Locate the cell with the specified text and output its [X, Y] center coordinate. 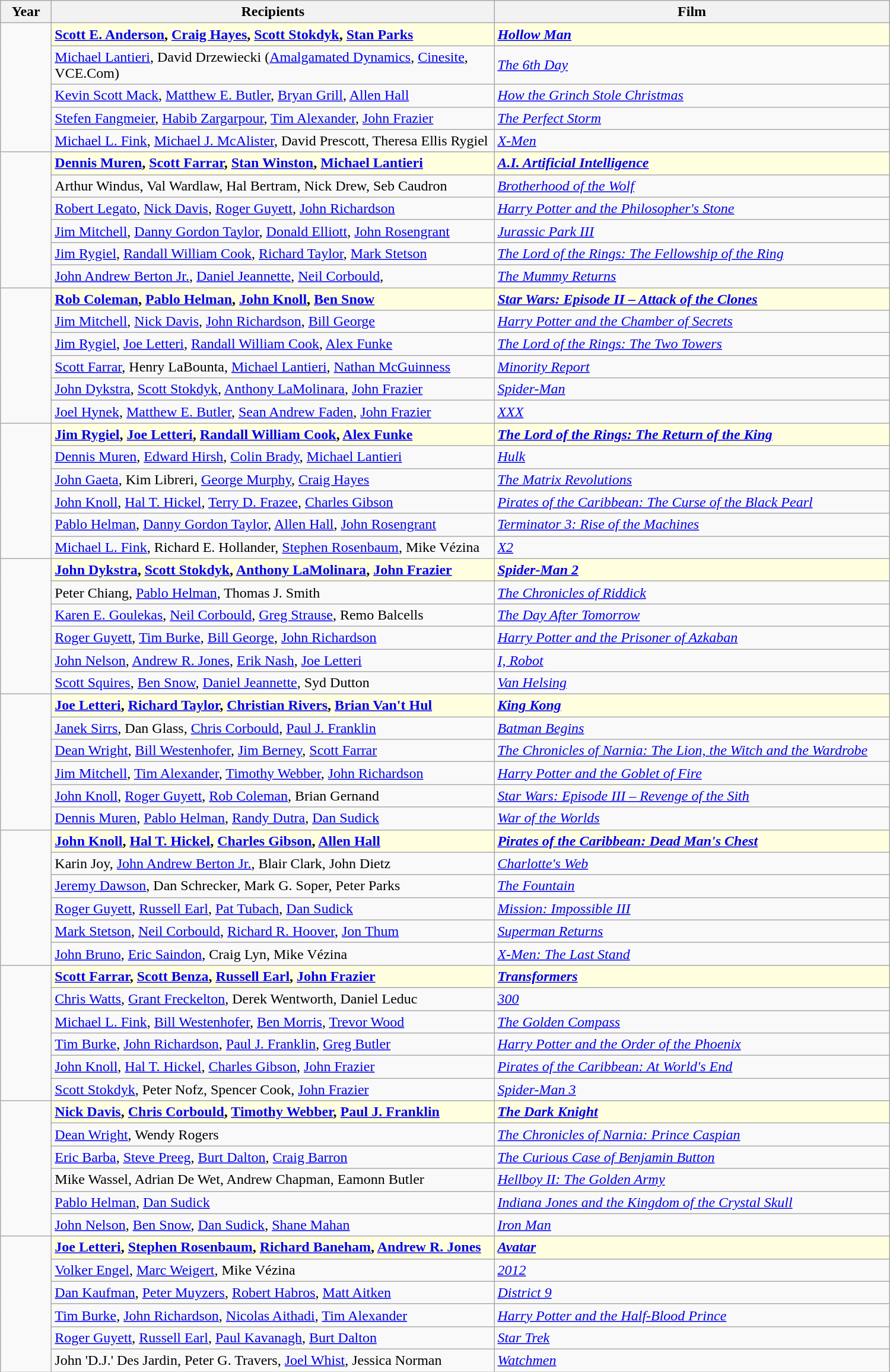
Pablo Helman, Dan Sudick [273, 1202]
Jeremy Dawson, Dan Schrecker, Mark G. Soper, Peter Parks [273, 886]
John Andrew Berton Jr., Daniel Jeannette, Neil Corbould, [273, 276]
District 9 [692, 1292]
The Fountain [692, 886]
Eric Barba, Steve Preeg, Burt Dalton, Craig Barron [273, 1157]
John 'D.J.' Des Jardin, Peter G. Travers, Joel Whist, Jessica Norman [273, 1360]
Van Helsing [692, 683]
300 [692, 999]
John Nelson, Ben Snow, Dan Sudick, Shane Mahan [273, 1225]
John Knoll, Hal T. Hickel, Charles Gibson, John Frazier [273, 1067]
Mark Stetson, Neil Corbould, Richard R. Hoover, Jon Thum [273, 931]
X-Men: The Last Stand [692, 954]
How the Grinch Stole Christmas [692, 96]
The Lord of the Rings: The Fellowship of the Ring [692, 253]
Harry Potter and the Philosopher's Stone [692, 208]
Joe Letteri, Richard Taylor, Christian Rivers, Brian Van't Hul [273, 706]
Stefen Fangmeier, Habib Zargarpour, Tim Alexander, John Frazier [273, 118]
Year [26, 12]
X-Men [692, 141]
Spider-Man 3 [692, 1090]
Jim Mitchell, Tim Alexander, Timothy Webber, John Richardson [273, 773]
The Chronicles of Riddick [692, 592]
Michael L. Fink, Michael J. McAlister, David Prescott, Theresa Ellis Rygiel [273, 141]
Jim Rygiel, Randall William Cook, Richard Taylor, Mark Stetson [273, 253]
Recipients [273, 12]
The Chronicles of Narnia: Prince Caspian [692, 1135]
Michael Lantieri, David Drzewiecki (Amalgamated Dynamics, Cinesite, VCE.Com) [273, 65]
Avatar [692, 1247]
Scott Farrar, Henry LaBounta, Michael Lantieri, Nathan McGuinness [273, 367]
Dan Kaufman, Peter Muyzers, Robert Habros, Matt Aitken [273, 1292]
Janek Sirrs, Dan Glass, Chris Corbould, Paul J. Franklin [273, 728]
Hellboy II: The Golden Army [692, 1180]
Chris Watts, Grant Freckelton, Derek Wentworth, Daniel Leduc [273, 999]
Jim Mitchell, Nick Davis, John Richardson, Bill George [273, 322]
Indiana Jones and the Kingdom of the Crystal Skull [692, 1202]
Star Trek [692, 1338]
John Nelson, Andrew R. Jones, Erik Nash, Joe Letteri [273, 660]
Dennis Muren, Scott Farrar, Stan Winston, Michael Lantieri [273, 163]
John Knoll, Hal T. Hickel, Terry D. Frazee, Charles Gibson [273, 502]
Harry Potter and the Prisoner of Azkaban [692, 637]
Scott Farrar, Scott Benza, Russell Earl, John Frazier [273, 976]
Dennis Muren, Pablo Helman, Randy Dutra, Dan Sudick [273, 818]
A.I. Artificial Intelligence [692, 163]
Mission: Impossible III [692, 909]
Scott Stokdyk, Peter Nofz, Spencer Cook, John Frazier [273, 1090]
Superman Returns [692, 931]
Mike Wassel, Adrian De Wet, Andrew Chapman, Eamonn Butler [273, 1180]
Tim Burke, John Richardson, Nicolas Aithadi, Tim Alexander [273, 1315]
John Knoll, Roger Guyett, Rob Coleman, Brian Gernand [273, 796]
Volker Engel, Marc Weigert, Mike Vézina [273, 1270]
John Gaeta, Kim Libreri, George Murphy, Craig Hayes [273, 479]
Star Wars: Episode II – Attack of the Clones [692, 298]
The Chronicles of Narnia: The Lion, the Witch and the Wardrobe [692, 751]
Jurassic Park III [692, 231]
Dean Wright, Bill Westenhofer, Jim Berney, Scott Farrar [273, 751]
Joel Hynek, Matthew E. Butler, Sean Andrew Faden, John Frazier [273, 412]
The Perfect Storm [692, 118]
Scott Squires, Ben Snow, Daniel Jeannette, Syd Dutton [273, 683]
Pablo Helman, Danny Gordon Taylor, Allen Hall, John Rosengrant [273, 525]
Dean Wright, Wendy Rogers [273, 1135]
Minority Report [692, 367]
I, Robot [692, 660]
Watchmen [692, 1360]
Star Wars: Episode III – Revenge of the Sith [692, 796]
Pirates of the Caribbean: At World's End [692, 1067]
The 6th Day [692, 65]
Michael L. Fink, Bill Westenhofer, Ben Morris, Trevor Wood [273, 1021]
Harry Potter and the Half-Blood Prince [692, 1315]
The Day After Tomorrow [692, 615]
Robert Legato, Nick Davis, Roger Guyett, John Richardson [273, 208]
Karen E. Goulekas, Neil Corbould, Greg Strause, Remo Balcells [273, 615]
Karin Joy, John Andrew Berton Jr., Blair Clark, John Dietz [273, 863]
The Mummy Returns [692, 276]
Charlotte's Web [692, 863]
Peter Chiang, Pablo Helman, Thomas J. Smith [273, 592]
Hollow Man [692, 34]
Harry Potter and the Order of the Phoenix [692, 1044]
Pirates of the Caribbean: The Curse of the Black Pearl [692, 502]
Roger Guyett, Russell Earl, Pat Tubach, Dan Sudick [273, 909]
Joe Letteri, Stephen Rosenbaum, Richard Baneham, Andrew R. Jones [273, 1247]
Harry Potter and the Chamber of Secrets [692, 322]
Transformers [692, 976]
Brotherhood of the Wolf [692, 186]
Scott E. Anderson, Craig Hayes, Scott Stokdyk, Stan Parks [273, 34]
Nick Davis, Chris Corbould, Timothy Webber, Paul J. Franklin [273, 1112]
X2 [692, 547]
The Curious Case of Benjamin Button [692, 1157]
Harry Potter and the Goblet of Fire [692, 773]
The Dark Knight [692, 1112]
Dennis Muren, Edward Hirsh, Colin Brady, Michael Lantieri [273, 457]
John Knoll, Hal T. Hickel, Charles Gibson, Allen Hall [273, 841]
The Lord of the Rings: The Return of the King [692, 434]
Film [692, 12]
Rob Coleman, Pablo Helman, John Knoll, Ben Snow [273, 298]
Batman Begins [692, 728]
Spider-Man [692, 389]
Tim Burke, John Richardson, Paul J. Franklin, Greg Butler [273, 1044]
Kevin Scott Mack, Matthew E. Butler, Bryan Grill, Allen Hall [273, 96]
The Matrix Revolutions [692, 479]
2012 [692, 1270]
Jim Mitchell, Danny Gordon Taylor, Donald Elliott, John Rosengrant [273, 231]
Terminator 3: Rise of the Machines [692, 525]
The Golden Compass [692, 1021]
Hulk [692, 457]
John Bruno, Eric Saindon, Craig Lyn, Mike Vézina [273, 954]
King Kong [692, 706]
Pirates of the Caribbean: Dead Man's Chest [692, 841]
XXX [692, 412]
Michael L. Fink, Richard E. Hollander, Stephen Rosenbaum, Mike Vézina [273, 547]
Roger Guyett, Tim Burke, Bill George, John Richardson [273, 637]
Iron Man [692, 1225]
Roger Guyett, Russell Earl, Paul Kavanagh, Burt Dalton [273, 1338]
Spider-Man 2 [692, 570]
Arthur Windus, Val Wardlaw, Hal Bertram, Nick Drew, Seb Caudron [273, 186]
The Lord of the Rings: The Two Towers [692, 344]
War of the Worlds [692, 818]
